From the cell containing the given text, extract its center point as [x, y] coordinate. 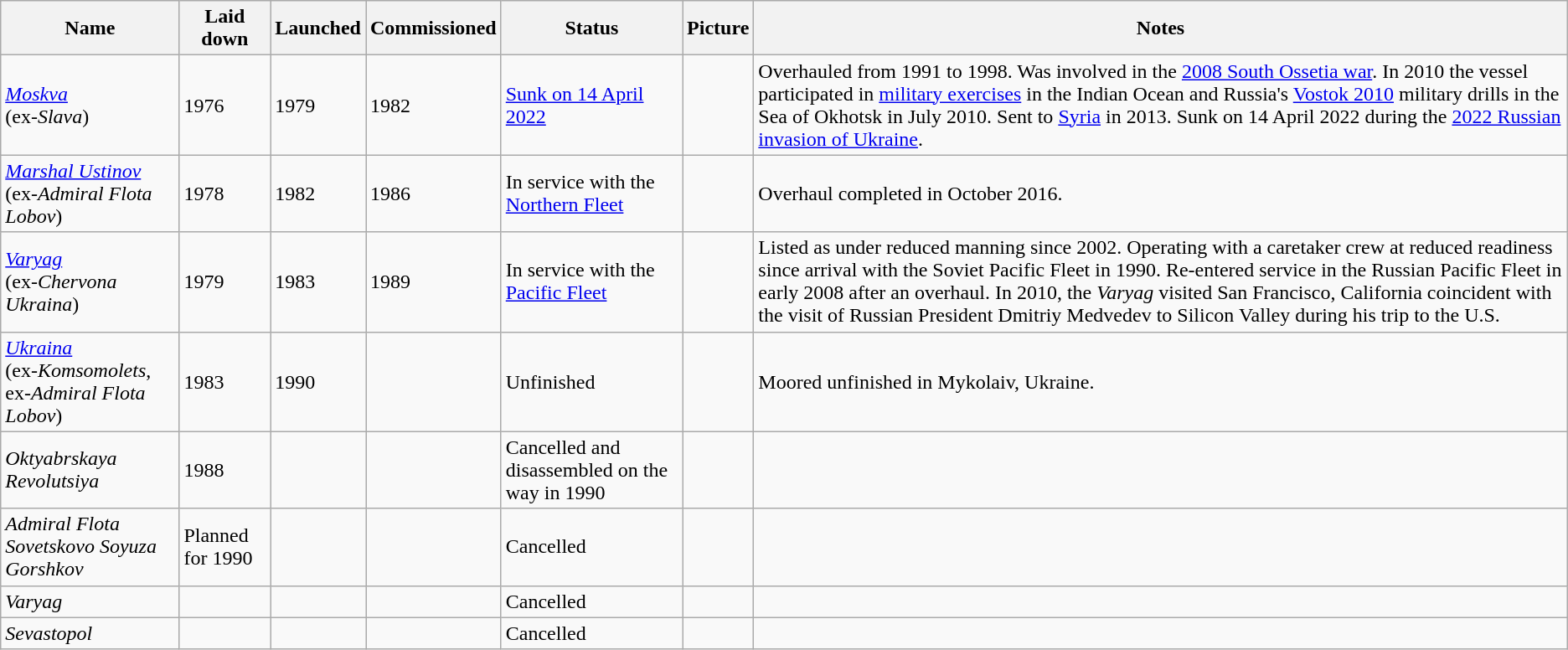
Laid down [224, 28]
1976 [224, 106]
Overhaul completed in October 2016. [1161, 193]
Marshal Ustinov(ex-Admiral Flota Lobov) [90, 193]
1986 [433, 193]
Sevastopol [90, 633]
Commissioned [433, 28]
Cancelled and disassembled on the way in 1990 [591, 470]
Varyag [90, 601]
Notes [1161, 28]
1978 [224, 193]
Unfinished [591, 382]
1990 [318, 382]
Ukraina(ex-Komsomolets, ex-Admiral Flota Lobov) [90, 382]
In service with the Pacific Fleet [591, 281]
Name [90, 28]
Sunk on 14 April 2022 [591, 106]
Moskva(ex-Slava) [90, 106]
Varyag(ex-Chervona Ukraina) [90, 281]
Moored unfinished in Mykolaiv, Ukraine. [1161, 382]
Oktyabrskaya Revolutsiya [90, 470]
Picture [719, 28]
Admiral Flota Sovetskovo Soyuza Gorshkov [90, 547]
In service with the Northern Fleet [591, 193]
1989 [433, 281]
1988 [224, 470]
Planned for 1990 [224, 547]
Status [591, 28]
Launched [318, 28]
